For the text-containing cell, return its midpoint in (x, y) coordinate format. 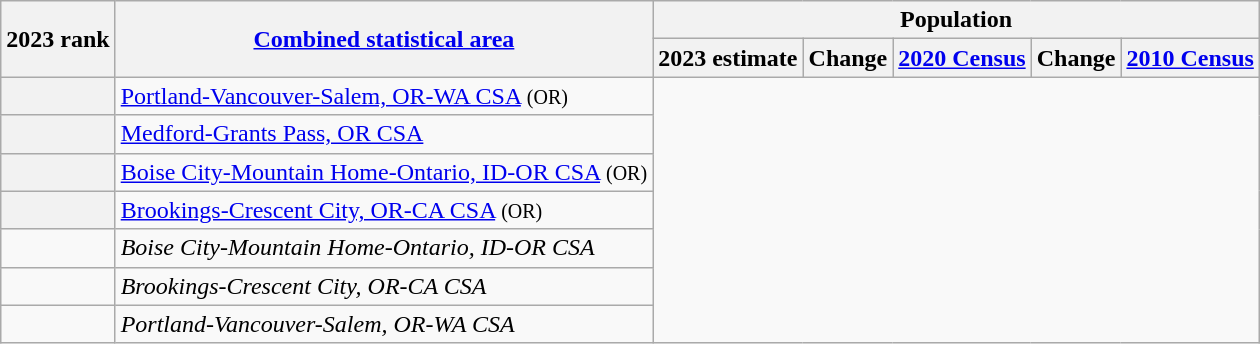
Brookings-Crescent City, OR-CA CSA (384, 286)
Medford-Grants Pass, OR CSA (384, 134)
Population (956, 20)
Portland-Vancouver-Salem, OR-WA CSA (384, 324)
2020 Census (962, 58)
2023 estimate (728, 58)
2010 Census (1190, 58)
Boise City-Mountain Home-Ontario, ID-OR CSA (384, 248)
Portland-Vancouver-Salem, OR-WA CSA (OR) (384, 96)
2023 rank (58, 39)
Boise City-Mountain Home-Ontario, ID-OR CSA (OR) (384, 172)
Brookings-Crescent City, OR-CA CSA (OR) (384, 210)
Combined statistical area (384, 39)
